Determine the [x, y] coordinate at the center of the cell enclosing the given text.  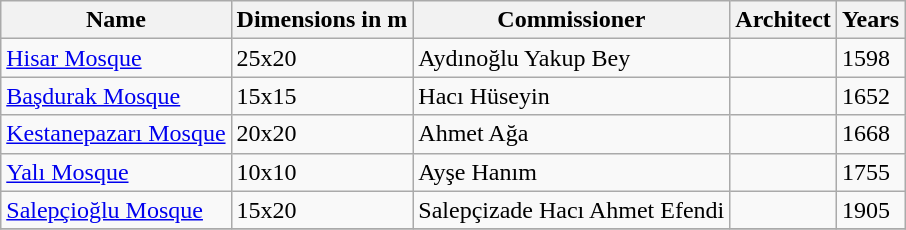
Name [116, 20]
Architect [784, 20]
1652 [870, 96]
15x15 [322, 96]
10x10 [322, 172]
Dimensions in m [322, 20]
Ayşe Hanım [572, 172]
1755 [870, 172]
Years [870, 20]
1598 [870, 58]
Yalı Mosque [116, 172]
Hacı Hüseyin [572, 96]
1905 [870, 210]
1668 [870, 134]
20x20 [322, 134]
Kestanepazarı Mosque [116, 134]
Ahmet Ağa [572, 134]
Aydınoğlu Yakup Bey [572, 58]
Salepçioğlu Mosque [116, 210]
Commissioner [572, 20]
Hisar Mosque [116, 58]
Salepçizade Hacı Ahmet Efendi [572, 210]
25x20 [322, 58]
15x20 [322, 210]
Başdurak Mosque [116, 96]
